Return the (x, y) coordinate for the center point of the cell that contains the specified text.  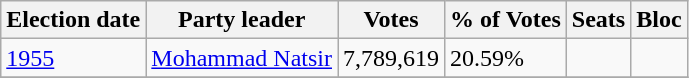
Seats (598, 20)
Votes (392, 20)
20.59% (506, 58)
Mohammad Natsir (242, 58)
7,789,619 (392, 58)
Party leader (242, 20)
Election date (74, 20)
1955 (74, 58)
% of Votes (506, 20)
Bloc (659, 20)
